For the text-containing cell, return its midpoint in [x, y] coordinate format. 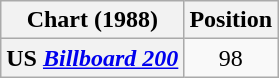
Chart (1988) [92, 20]
US Billboard 200 [92, 58]
Position [231, 20]
98 [231, 58]
